Detect which cell encompasses the target text, then output its [X, Y] center coordinate. 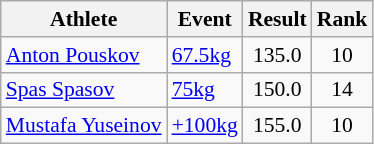
Anton Pouskov [84, 55]
Result [278, 19]
Event [205, 19]
Mustafa Yuseinov [84, 126]
+100kg [205, 126]
Spas Spasov [84, 90]
150.0 [278, 90]
75kg [205, 90]
155.0 [278, 126]
67.5kg [205, 55]
14 [342, 90]
Rank [342, 19]
135.0 [278, 55]
Athlete [84, 19]
